Provide the (x, y) coordinate of the cell's center where the given text is located.  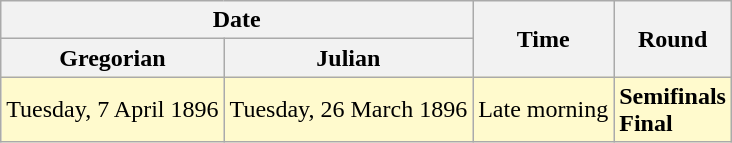
Time (544, 39)
Round (673, 39)
Julian (348, 58)
Tuesday, 7 April 1896 (112, 110)
Late morning (544, 110)
SemifinalsFinal (673, 110)
Tuesday, 26 March 1896 (348, 110)
Date (237, 20)
Gregorian (112, 58)
